For the text-containing cell, return its midpoint in [X, Y] coordinate format. 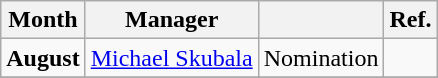
Michael Skubala [172, 58]
August [43, 58]
Month [43, 20]
Nomination [321, 58]
Ref. [410, 20]
Manager [172, 20]
